Output the [X, Y] coordinate of the center of the cell containing the given text.  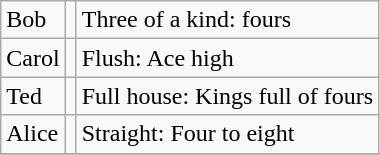
Full house: Kings full of fours [227, 96]
Ted [33, 96]
Carol [33, 58]
Alice [33, 134]
Bob [33, 20]
Straight: Four to eight [227, 134]
Three of a kind: fours [227, 20]
Flush: Ace high [227, 58]
